Locate the cell with the specified text and output its [X, Y] center coordinate. 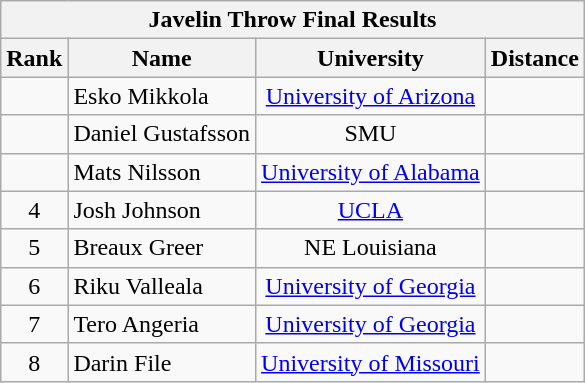
Darin File [162, 362]
NE Louisiana [371, 248]
Daniel Gustafsson [162, 134]
Mats Nilsson [162, 172]
University of Alabama [371, 172]
Name [162, 58]
UCLA [371, 210]
SMU [371, 134]
University [371, 58]
Distance [534, 58]
7 [34, 324]
5 [34, 248]
Breaux Greer [162, 248]
Josh Johnson [162, 210]
Tero Angeria [162, 324]
Riku Valleala [162, 286]
Rank [34, 58]
University of Missouri [371, 362]
Javelin Throw Final Results [293, 20]
8 [34, 362]
University of Arizona [371, 96]
6 [34, 286]
4 [34, 210]
Esko Mikkola [162, 96]
